Locate the cell with the specified text and output its [X, Y] center coordinate. 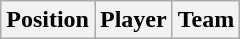
Player [133, 20]
Team [206, 20]
Position [48, 20]
